Detect which cell encompasses the target text, then output its (X, Y) center coordinate. 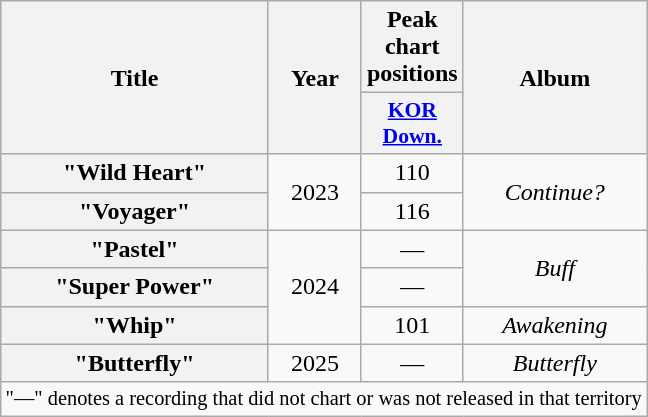
110 (412, 173)
2023 (314, 192)
Peak chart positions (412, 47)
Title (135, 78)
"—" denotes a recording that did not chart or was not released in that territory (324, 399)
"Whip" (135, 325)
101 (412, 325)
Album (554, 78)
"Butterfly" (135, 363)
Awakening (554, 325)
2025 (314, 363)
Buff (554, 268)
Year (314, 78)
116 (412, 211)
"Voyager" (135, 211)
Butterfly (554, 363)
"Wild Heart" (135, 173)
2024 (314, 287)
Continue? (554, 192)
"Pastel" (135, 249)
"Super Power" (135, 287)
KORDown. (412, 124)
